Output the (x, y) coordinate of the center of the cell containing the given text.  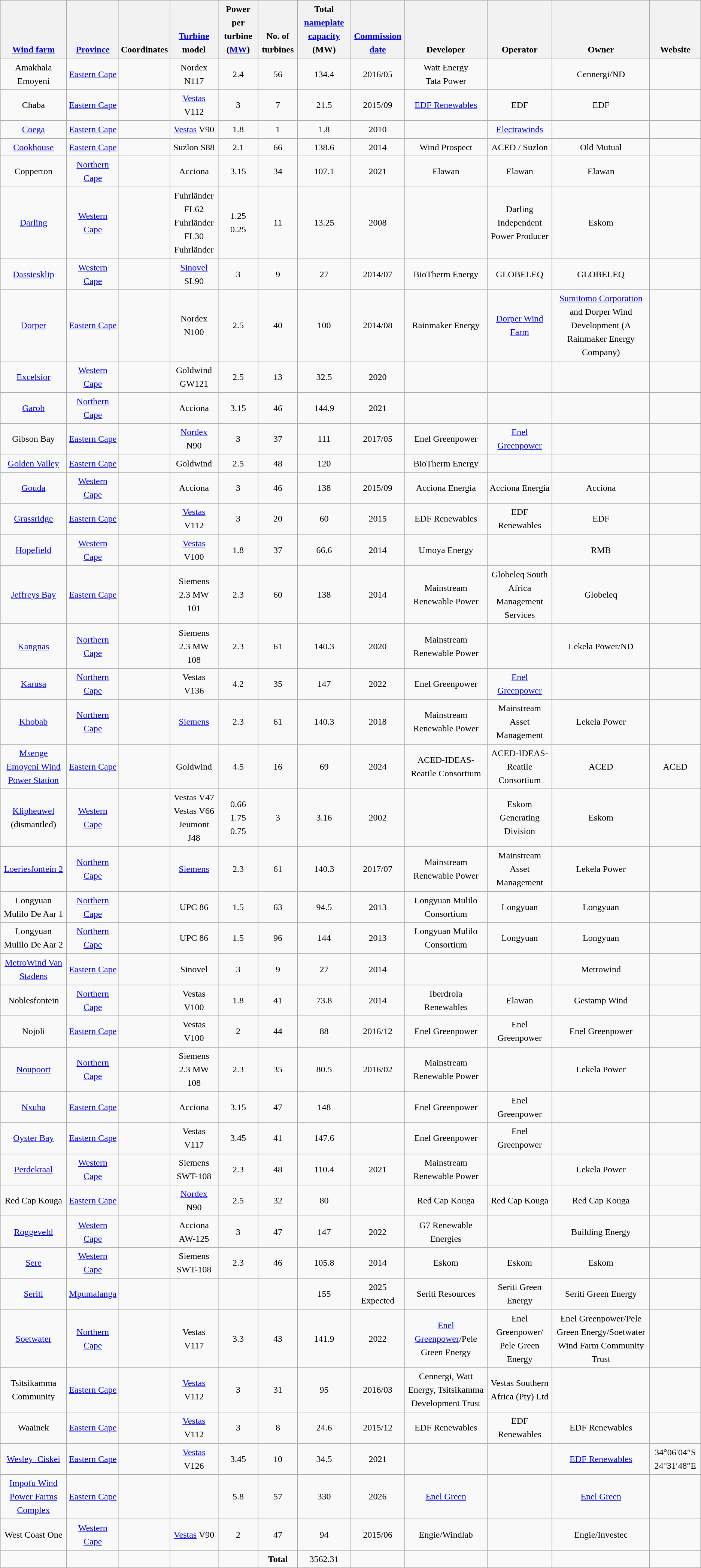
148 (324, 1108)
Darling (34, 223)
56 (278, 74)
Noblesfontein (34, 1000)
G7 Renewable Energies (446, 1232)
Golden Valley (34, 464)
20 (278, 519)
Turbine model (194, 29)
330 (324, 1496)
Longyuan Mulilo De Aar 1 (34, 907)
MetroWind Van Stadens (34, 969)
Msenge Emoyeni Wind Power Station (34, 767)
Loeriesfontein 2 (34, 869)
Seriti Resources (446, 1294)
2014/07 (377, 274)
0.661.750.75 (238, 818)
Perdekraal (34, 1170)
2002 (377, 818)
144 (324, 938)
Hopefield (34, 550)
Tsitsikamma Community (34, 1390)
Nordex N117 (194, 74)
24.6 (324, 1427)
2016/03 (377, 1390)
RMB (601, 550)
Karusa (34, 684)
Soetwater (34, 1338)
100 (324, 325)
Siemens 2.3 MW 101 (194, 595)
73.8 (324, 1000)
Vestas Southern Africa (Pty) Ltd (520, 1390)
Total nameplate capacity (MW) (324, 29)
Metrowind (601, 969)
2015/06 (377, 1535)
Gouda (34, 488)
57 (278, 1496)
2014/08 (377, 325)
Chaba (34, 105)
2026 (377, 1496)
Enel Greenpower/Pele Green Energy/Soetwater Wind Farm Community Trust (601, 1338)
138.6 (324, 147)
Impofu Wind Power Farms Complex (34, 1496)
ACED / Suzlon (520, 147)
Nordex N100 (194, 325)
Roggeveld (34, 1232)
2008 (377, 223)
7 (278, 105)
Kangnas (34, 646)
120 (324, 464)
94.5 (324, 907)
40 (278, 325)
111 (324, 439)
2016/12 (377, 1031)
147.6 (324, 1138)
Dassiesklip (34, 274)
3562.31 (324, 1559)
1.250.25 (238, 223)
44 (278, 1031)
Goldwind GW121 (194, 377)
Nojoli (34, 1031)
2.1 (238, 147)
63 (278, 907)
Grassridge (34, 519)
Khobab (34, 722)
Total (278, 1559)
Wind Prospect (446, 147)
Engie/Windlab (446, 1535)
Darling Independent Power Producer (520, 223)
2016/02 (377, 1069)
Enel Greenpower/Pele Green Energy (446, 1338)
2010 (377, 130)
Rainmaker Energy (446, 325)
Wind farm (34, 29)
4.5 (238, 767)
Nxuba (34, 1108)
West Coast One (34, 1535)
Province (93, 29)
21.5 (324, 105)
2015 (377, 519)
Umoya Energy (446, 550)
1 (278, 130)
141.9 (324, 1338)
66.6 (324, 550)
Amakhala Emoyeni (34, 74)
Commission date (377, 29)
155 (324, 1294)
No. of turbines (278, 29)
Cennergi/ND (601, 74)
Sumitomo Corporation and Dorper Wind Development (A Rainmaker Energy Company) (601, 325)
134.4 (324, 74)
2018 (377, 722)
5.8 (238, 1496)
Oyster Bay (34, 1138)
Suzlon S88 (194, 147)
16 (278, 767)
Cennergi, Watt Energy, Tsitsikamma Development Trust (446, 1390)
Website (675, 29)
Old Mutual (601, 147)
Coordinates (144, 29)
2.4 (238, 74)
Copperton (34, 172)
69 (324, 767)
11 (278, 223)
Dorper (34, 325)
Vestas V126 (194, 1459)
Coega (34, 130)
34°06′04″S 24°31′48″E (675, 1459)
Noupoort (34, 1069)
96 (278, 938)
34 (278, 172)
32.5 (324, 377)
Globeleq South Africa Management Services (520, 595)
Engie/Investec (601, 1535)
Waainek (34, 1427)
Dorper Wind Farm (520, 325)
Electrawinds (520, 130)
Longyuan Mulilo De Aar 2 (34, 938)
Fuhrländer FL62Fuhrländer FL30Fuhrländer (194, 223)
80 (324, 1200)
Excelsior (34, 377)
Enel Greenpower/ Pele Green Energy (520, 1338)
105.8 (324, 1263)
10 (278, 1459)
107.1 (324, 172)
13 (278, 377)
Garob (34, 408)
4.2 (238, 684)
Sinovel (194, 969)
2017/07 (377, 869)
Klipheuwel (dismantled) (34, 818)
88 (324, 1031)
110.4 (324, 1170)
31 (278, 1390)
Power per turbine (MW) (238, 29)
Lekela Power/ND (601, 646)
43 (278, 1338)
Wesley–Ciskei (34, 1459)
Watt EnergyTata Power (446, 74)
Building Energy (601, 1232)
Sere (34, 1263)
Acciona AW-125 (194, 1232)
Globeleq (601, 595)
80.5 (324, 1069)
8 (278, 1427)
3.3 (238, 1338)
3.16 (324, 818)
Iberdrola Renewables (446, 1000)
13.25 (324, 223)
66 (278, 147)
2017/05 (377, 439)
Cookhouse (34, 147)
Eskom Generating Division (520, 818)
2024 (377, 767)
Developer (446, 29)
Seriti (34, 1294)
Mpumalanga (93, 1294)
Vestas V136 (194, 684)
Gestamp Wind (601, 1000)
94 (324, 1535)
2016/05 (377, 74)
144.9 (324, 408)
34.5 (324, 1459)
32 (278, 1200)
Operator (520, 29)
2015/12 (377, 1427)
Vestas V47Vestas V66Jeumont J48 (194, 818)
Sinovel SL90 (194, 274)
Gibson Bay (34, 439)
Jeffreys Bay (34, 595)
95 (324, 1390)
2025 Expected (377, 1294)
Owner (601, 29)
